For the text-containing cell, return its midpoint in (X, Y) coordinate format. 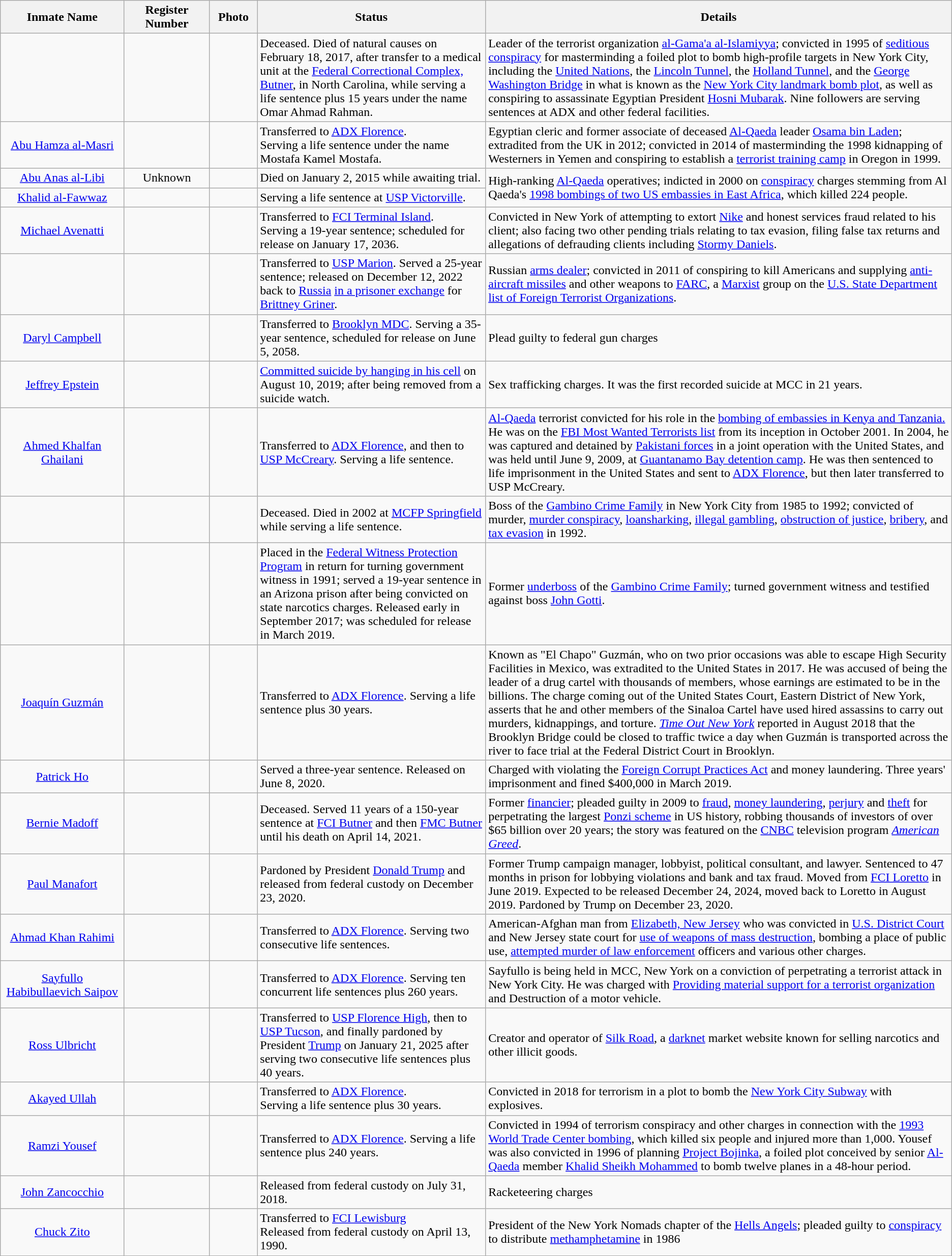
Transferred to ADX Florence.Serving a life sentence plus 30 years. (371, 1098)
Transferred to ADX Florence.Serving a life sentence under the name Mostafa Kamel Mostafa. (371, 145)
Racketeering charges (719, 1192)
Died on January 2, 2015 while awaiting trial. (371, 178)
Details (719, 17)
Inmate Name (62, 17)
Transferred to FCI LewisburgReleased from federal custody on April 13, 1990. (371, 1232)
Daryl Campbell (62, 338)
John Zancocchio (62, 1192)
Ramzi Yousef (62, 1145)
Charged with violating the Foreign Corrupt Practices Act and money laundering. Three years' imprisonment and fined $400,000 in March 2019. (719, 777)
Transferred to ADX Florence. Serving a life sentence plus 30 years. (371, 703)
Transferred to USP Marion. Served a 25-year sentence; released on December 12, 2022 back to Russia in a prisoner exchange for Brittney Griner. (371, 284)
Ross Ulbricht (62, 1045)
Committed suicide by hanging in his cell on August 10, 2019; after being removed from a suicide watch. (371, 384)
Transferred to ADX Florence. Serving a life sentence plus 240 years. (371, 1145)
Akayed Ullah (62, 1098)
Creator and operator of Silk Road, a darknet market website known for selling narcotics and other illicit goods. (719, 1045)
Bernie Madoff (62, 824)
Ahmed Khalfan Ghailani (62, 452)
Deceased. Served 11 years of a 150-year sentence at FCI Butner and then FMC Butner until his death on April 14, 2021. (371, 824)
Transferred to FCI Terminal Island.Serving a 19-year sentence; scheduled for release on January 17, 2036. (371, 230)
Former underboss of the Gambino Crime Family; turned government witness and testified against boss John Gotti. (719, 593)
Paul Manafort (62, 884)
Sayfullo Habibullaevich Saipov (62, 984)
Abu Hamza al-Masri (62, 145)
Serving a life sentence at USP Victorville. (371, 197)
Convicted in 2018 for terrorism in a plot to bomb the New York City Subway with explosives. (719, 1098)
Released from federal custody on July 31, 2018. (371, 1192)
Michael Avenatti (62, 230)
Patrick Ho (62, 777)
Plead guilty to federal gun charges (719, 338)
Khalid al-Fawwaz (62, 197)
Photo (233, 17)
Served a three-year sentence. Released on June 8, 2020. (371, 777)
Sex trafficking charges. It was the first recorded suicide at MCC in 21 years. (719, 384)
Abu Anas al-Libi (62, 178)
Pardoned by President Donald Trump and released from federal custody on December 23, 2020. (371, 884)
Transferred to Brooklyn MDC. Serving a 35-year sentence, scheduled for release on June 5, 2058. (371, 338)
Transferred to ADX Florence. Serving ten concurrent life sentences plus 260 years. (371, 984)
Joaquín Guzmán (62, 703)
President of the New York Nomads chapter of the Hells Angels; pleaded guilty to conspiracy to distribute methamphetamine in 1986 (719, 1232)
Register Number (167, 17)
Ahmad Khan Rahimi (62, 938)
Chuck Zito (62, 1232)
Transferred to ADX Florence. Serving two consecutive life sentences. (371, 938)
Status (371, 17)
Transferred to ADX Florence, and then to USP McCreary. Serving a life sentence. (371, 452)
Jeffrey Epstein (62, 384)
Unknown (167, 178)
Deceased. Died in 2002 at MCFP Springfield while serving a life sentence. (371, 519)
